From the cell containing the given text, extract its center point as [X, Y] coordinate. 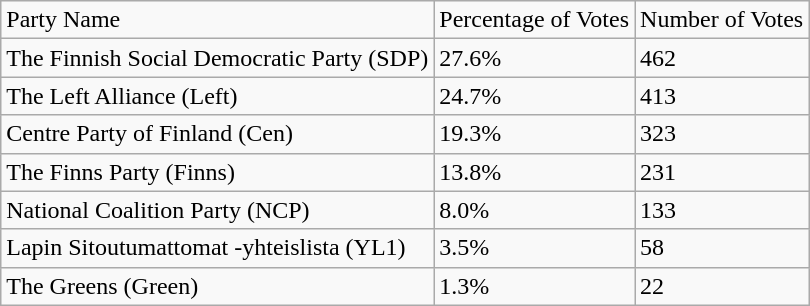
462 [722, 58]
Lapin Sitoutumattomat -yhteislista (YL1) [218, 248]
27.6% [534, 58]
1.3% [534, 286]
Percentage of Votes [534, 20]
3.5% [534, 248]
Centre Party of Finland (Cen) [218, 134]
8.0% [534, 210]
24.7% [534, 96]
22 [722, 286]
Party Name [218, 20]
The Greens (Green) [218, 286]
413 [722, 96]
The Left Alliance (Left) [218, 96]
231 [722, 172]
The Finnish Social Democratic Party (SDP) [218, 58]
The Finns Party (Finns) [218, 172]
19.3% [534, 134]
13.8% [534, 172]
323 [722, 134]
Number of Votes [722, 20]
58 [722, 248]
National Coalition Party (NCP) [218, 210]
133 [722, 210]
